Search for the cell housing the specified text and yield its (x, y) center coordinate. 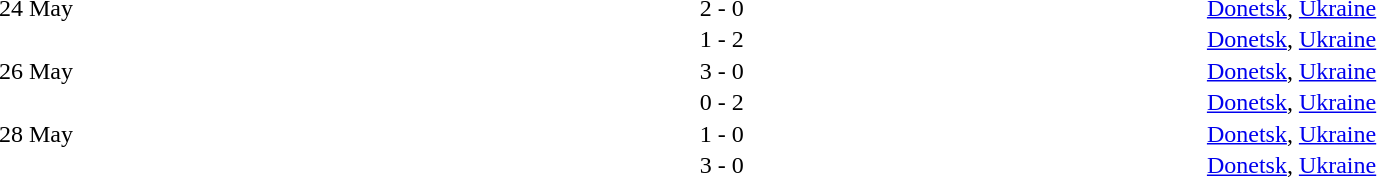
0 - 2 (722, 103)
1 - 0 (722, 134)
3 - 0 (722, 71)
1 - 2 (722, 39)
